Identify which cell holds the provided text, then report its [X, Y] central coordinate. 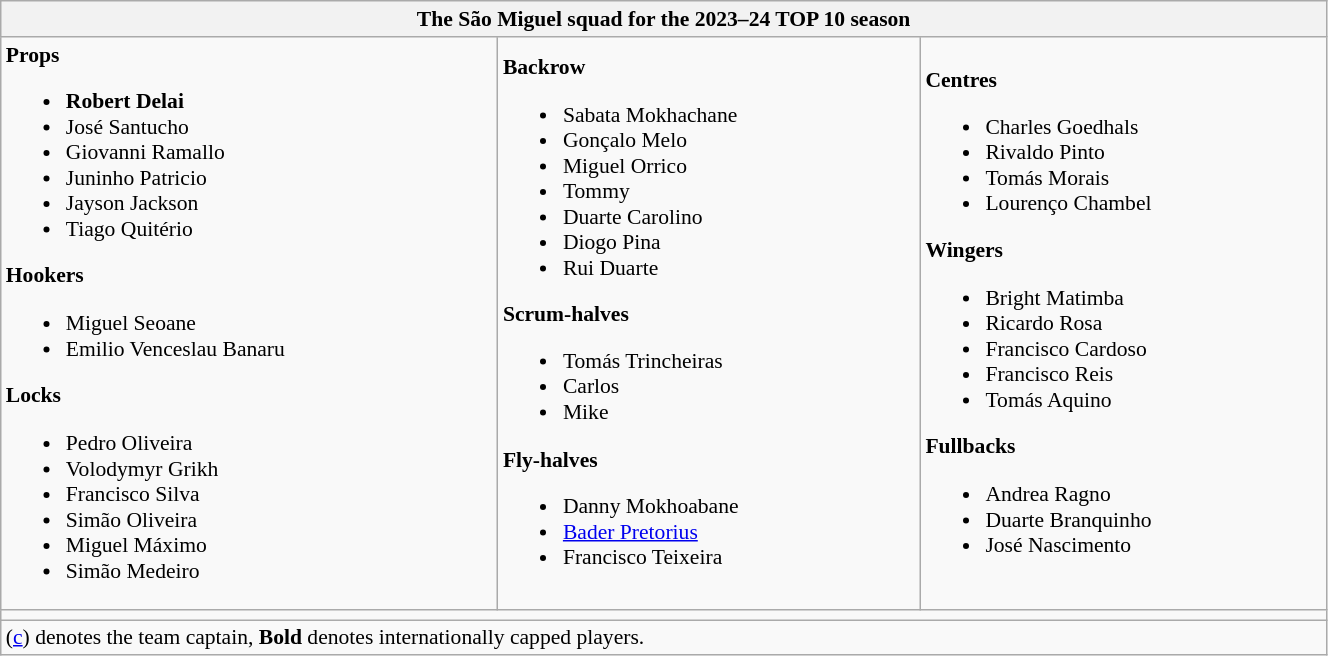
(c) denotes the team captain, Bold denotes internationally capped players. [664, 638]
The São Miguel squad for the 2023–24 TOP 10 season [664, 19]
